Search for the cell housing the specified text and yield its [X, Y] center coordinate. 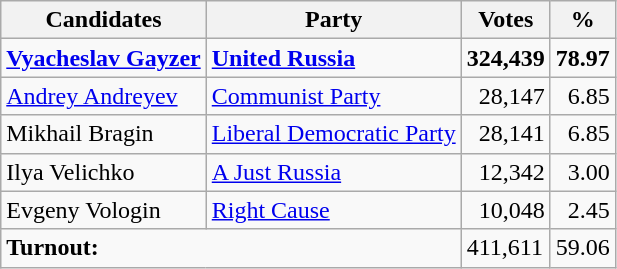
78.97 [582, 58]
3.00 [582, 172]
Candidates [104, 20]
Communist Party [334, 96]
411,611 [506, 248]
United Russia [334, 58]
10,048 [506, 210]
324,439 [506, 58]
Vyacheslav Gayzer [104, 58]
Andrey Andreyev [104, 96]
% [582, 20]
2.45 [582, 210]
Turnout: [231, 248]
Party [334, 20]
Evgeny Vologin [104, 210]
28,147 [506, 96]
12,342 [506, 172]
28,141 [506, 134]
Liberal Democratic Party [334, 134]
Ilya Velichko [104, 172]
59.06 [582, 248]
Votes [506, 20]
Right Cause [334, 210]
A Just Russia [334, 172]
Mikhail Bragin [104, 134]
